Return [X, Y] of the center of cell containing provided text 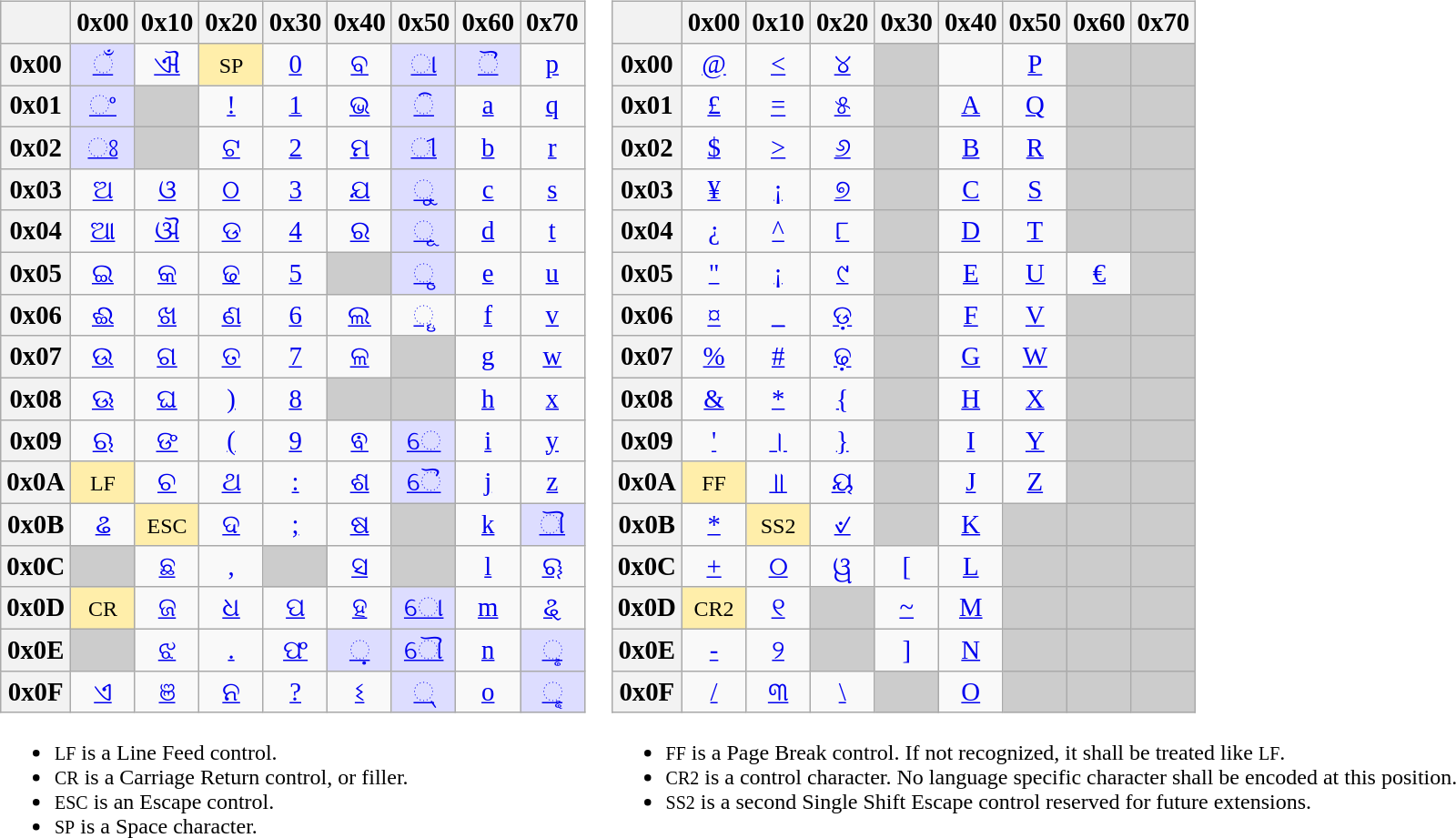
B [970, 147]
◌େ [424, 440]
ୱ [843, 566]
॥ [779, 482]
ଶ [360, 482]
ଷ [360, 524]
ଜ [167, 608]
ଔ [167, 231]
9 [295, 440]
◌ି [424, 106]
ଆ [104, 231]
s [553, 189]
◌ୖ [488, 65]
ଋ [104, 440]
^ [779, 231]
i [488, 440]
0 [295, 65]
) [231, 399]
ନ [231, 692]
ଓ [167, 189]
$ [713, 147]
CR2 [713, 608]
a [488, 106]
◌ଁ [104, 65]
ଊ [104, 399]
ମ [360, 147]
ଝ [167, 650]
ଲ [360, 315]
ଳ [360, 357]
୬ [843, 147]
b [488, 147]
+ [713, 566]
> [779, 147]
୯ [843, 273]
/ [713, 692]
କ [167, 273]
f [488, 315]
; [295, 524]
ଵ [360, 440]
q [553, 106]
1 [295, 106]
◌ୗ [553, 524]
ଡ [231, 231]
C [970, 189]
SP [231, 65]
. [231, 650]
2 [295, 147]
p [553, 65]
< [779, 65]
ଠ [231, 189]
ଢ଼ [843, 357]
◌ଂ [104, 106]
ଣ [231, 315]
c [488, 189]
5 [295, 273]
◌ୈ [424, 482]
Y [1036, 440]
L [970, 566]
H [970, 399]
8 [295, 399]
l [488, 566]
। [779, 440]
? [295, 692]
~ [906, 608]
ୟ [843, 482]
୰ [843, 524]
ୠ [553, 566]
୭ [843, 189]
P [1036, 65]
U [1036, 273]
ହ [360, 608]
r [553, 147]
◌଼ [360, 650]
ଏ [104, 692]
ଅ [104, 189]
- [713, 650]
ଧ [231, 608]
g [488, 357]
ଉ [104, 357]
d [488, 231]
ଯ [360, 189]
u [553, 273]
O [970, 692]
ଚ [167, 482]
= [779, 106]
◌ୂ [424, 231]
4 [295, 231]
ଘ [167, 399]
] [906, 650]
◌ୌ [424, 650]
ଗ [167, 357]
¿ [713, 231]
ଢ [231, 273]
ESC [167, 524]
ଞ [167, 692]
T [1036, 231]
y [553, 440]
X [1036, 399]
I [970, 440]
ପ [295, 608]
ଟ [231, 147]
ୡ [553, 608]
& [713, 399]
V [1036, 315]
A [970, 106]
୫ [843, 106]
LF [104, 482]
3 [295, 189]
n [488, 650]
ଙ [167, 440]
ଭ [360, 106]
m [488, 608]
ଦ [231, 524]
ଡ଼ [843, 315]
ଖ [167, 315]
W [1036, 357]
6 [295, 315]
ତ [231, 357]
k [488, 524]
ର [360, 231]
z [553, 482]
7 [295, 357]
୩ [779, 692]
◌ୁ [424, 189]
SS2 [779, 524]
ଥ [231, 482]
! [231, 106]
¤ [713, 315]
t [553, 231]
G [970, 357]
S [1036, 189]
◌ୀ [424, 147]
◌ା [424, 65]
◌ୢ [553, 650]
E [970, 273]
} [843, 440]
୨ [779, 650]
Q [1036, 106]
¥ [713, 189]
_ [779, 315]
x [553, 399]
◌ଃ [104, 147]
J [970, 482]
F [970, 315]
ଐ [167, 65]
, [231, 566]
D [970, 231]
: [295, 482]
w [553, 357]
\ [843, 692]
ବ [360, 65]
୮ [843, 231]
% [713, 357]
ସ [360, 566]
e [488, 273]
£ [713, 106]
j [488, 482]
୪ [843, 65]
ଈ [104, 315]
' [713, 440]
୦ [779, 566]
◌ୋ [424, 608]
ଇ [104, 273]
@ [713, 65]
CR [104, 608]
ଽ [360, 692]
€ [1099, 273]
# [779, 357]
( [231, 440]
R [1036, 147]
h [488, 399]
◌୍ [424, 692]
" [713, 273]
v [553, 315]
୧ [779, 608]
ଛ [167, 566]
N [970, 650]
o [488, 692]
ଫ [295, 650]
{ [843, 399]
◌ୣ [553, 692]
K [970, 524]
FF [713, 482]
Z [1036, 482]
◌ୃ [424, 273]
ଌ [104, 524]
ୄ [424, 315]
M [970, 608]
[ [906, 566]
